Scan for the cell matching the given text and deliver its [x, y] coordinate at center. 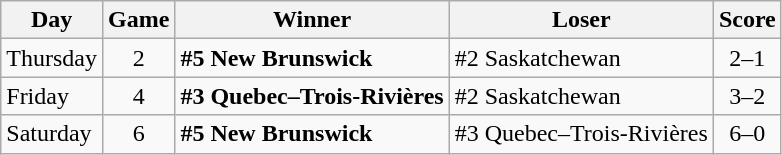
4 [138, 96]
2–1 [747, 58]
Saturday [52, 134]
2 [138, 58]
3–2 [747, 96]
Thursday [52, 58]
Winner [312, 20]
6–0 [747, 134]
6 [138, 134]
Score [747, 20]
Loser [581, 20]
Friday [52, 96]
Day [52, 20]
Game [138, 20]
